For the text-containing cell, return its midpoint in (X, Y) coordinate format. 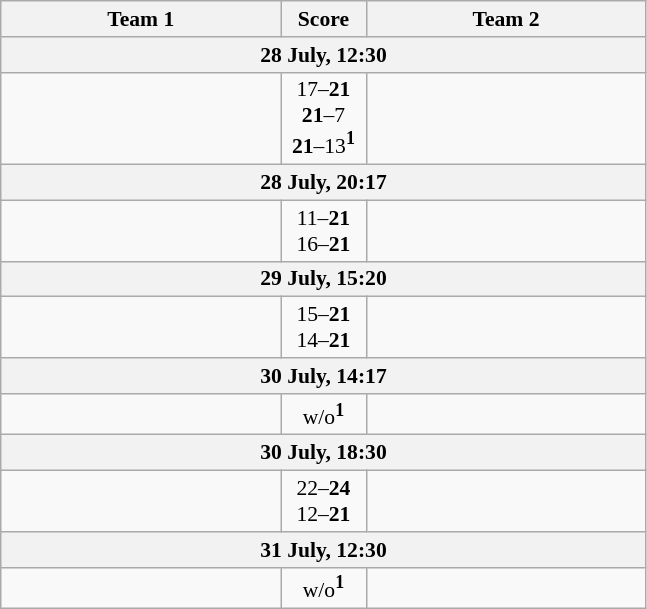
22–2412–21 (324, 502)
30 July, 14:17 (324, 376)
29 July, 15:20 (324, 279)
28 July, 12:30 (324, 55)
17–2121–721–131 (324, 118)
Team 1 (141, 19)
Team 2 (506, 19)
11–2116–21 (324, 230)
30 July, 18:30 (324, 453)
15–2114–21 (324, 328)
28 July, 20:17 (324, 183)
Score (324, 19)
31 July, 12:30 (324, 550)
